Return [x, y] of the center of cell containing provided text 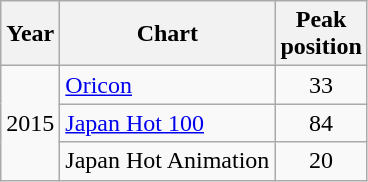
84 [321, 123]
Chart [168, 34]
2015 [30, 123]
Japan Hot 100 [168, 123]
Peakposition [321, 34]
Oricon [168, 85]
Year [30, 34]
Japan Hot Animation [168, 161]
20 [321, 161]
33 [321, 85]
